Extract the [X, Y] coordinate from the center of the cell holding the provided text.  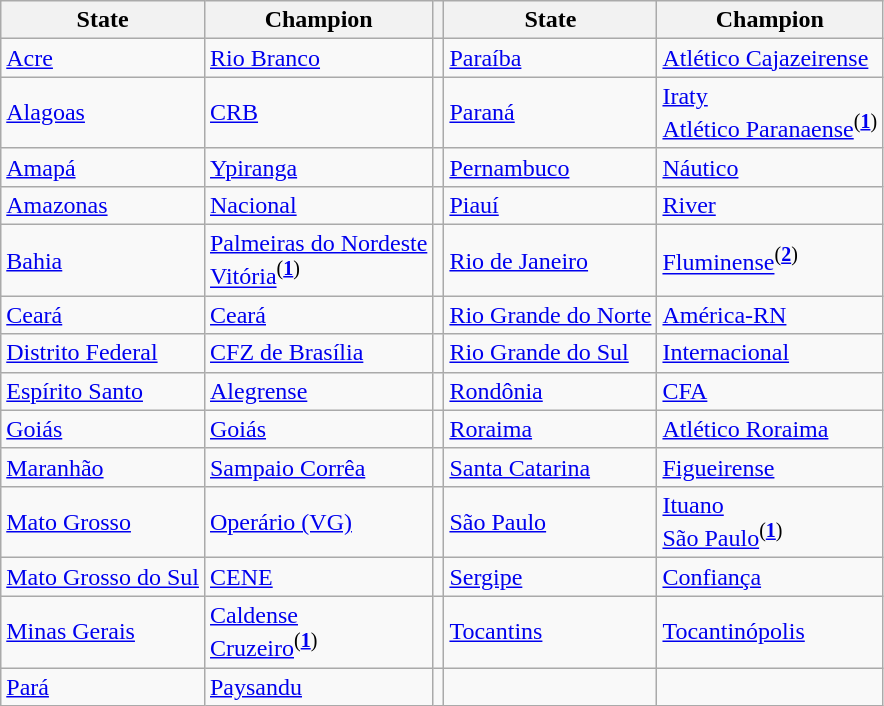
Figueirense [770, 467]
Paraíba [550, 58]
Sampaio Corrêa [318, 467]
Rio Grande do Sul [550, 353]
Alagoas [103, 113]
CENE [318, 577]
ItuanoSão Paulo(1) [770, 522]
CRB [318, 113]
CFA [770, 391]
Mato Grosso [103, 522]
Espírito Santo [103, 391]
Atlético Cajazeirense [770, 58]
Tocantinópolis [770, 632]
Fluminense(2) [770, 261]
Tocantins [550, 632]
Palmeiras do NordesteVitória(1) [318, 261]
CFZ de Brasília [318, 353]
Amazonas [103, 205]
Rio Grande do Norte [550, 315]
Maranhão [103, 467]
Pernambuco [550, 167]
Nacional [318, 205]
Piauí [550, 205]
Ypiranga [318, 167]
Sergipe [550, 577]
Bahia [103, 261]
Rio de Janeiro [550, 261]
América-RN [770, 315]
Minas Gerais [103, 632]
Atlético Roraima [770, 429]
Amapá [103, 167]
Mato Grosso do Sul [103, 577]
Pará [103, 687]
Rondônia [550, 391]
IratyAtlético Paranaense(1) [770, 113]
Operário (VG) [318, 522]
Distrito Federal [103, 353]
Rio Branco [318, 58]
Roraima [550, 429]
Acre [103, 58]
Paysandu [318, 687]
Alegrense [318, 391]
Paraná [550, 113]
Internacional [770, 353]
Santa Catarina [550, 467]
Confiança [770, 577]
São Paulo [550, 522]
Náutico [770, 167]
CaldenseCruzeiro(1) [318, 632]
River [770, 205]
